For the text-containing cell, return its midpoint in [X, Y] coordinate format. 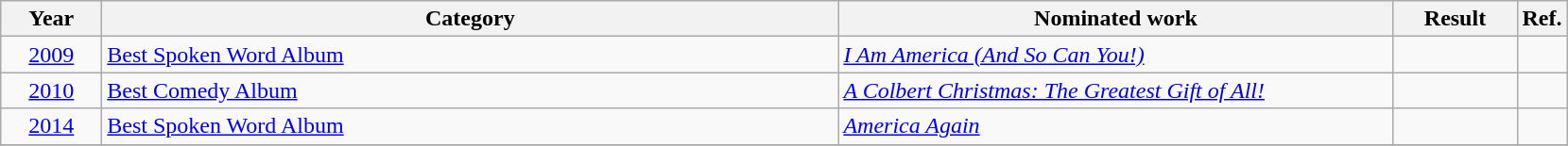
Result [1456, 19]
Category [471, 19]
America Again [1115, 126]
I Am America (And So Can You!) [1115, 55]
Year [51, 19]
2010 [51, 90]
A Colbert Christmas: The Greatest Gift of All! [1115, 90]
2009 [51, 55]
Nominated work [1115, 19]
Ref. [1542, 19]
2014 [51, 126]
Best Comedy Album [471, 90]
